Capture the cell that displays the provided text and extract its (X, Y) central coordinate. 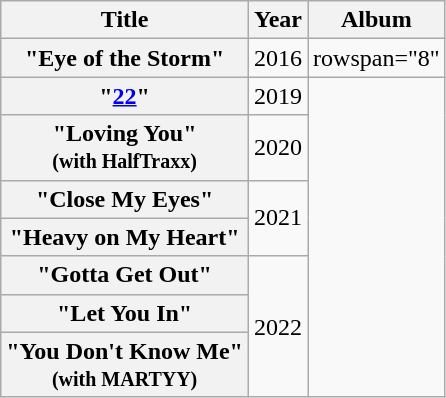
"Heavy on My Heart" (125, 237)
"Let You In" (125, 313)
Album (377, 20)
"Eye of the Storm" (125, 58)
Year (278, 20)
rowspan="8" (377, 58)
Title (125, 20)
"Close My Eyes" (125, 199)
"Gotta Get Out" (125, 275)
"Loving You"(with HalfTraxx) (125, 148)
2020 (278, 148)
"22" (125, 96)
2021 (278, 218)
"You Don't Know Me"(with MARTYY) (125, 364)
2016 (278, 58)
2019 (278, 96)
2022 (278, 326)
